Determine the (X, Y) coordinate at the center of the cell enclosing the given text.  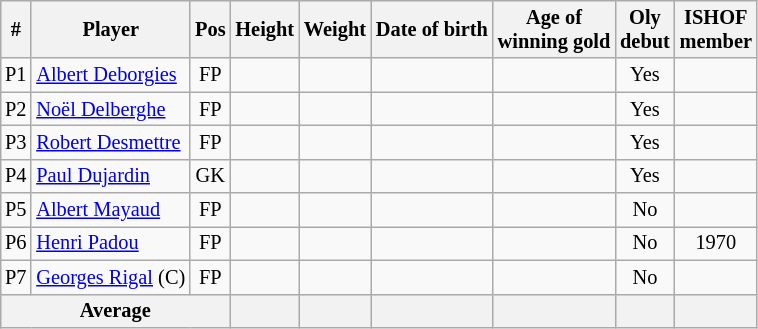
Age ofwinning gold (554, 29)
Olydebut (645, 29)
Paul Dujardin (110, 176)
Pos (210, 29)
Noël Delberghe (110, 109)
P7 (16, 277)
Player (110, 29)
Georges Rigal (C) (110, 277)
Robert Desmettre (110, 142)
Date of birth (432, 29)
Weight (335, 29)
Average (115, 311)
P4 (16, 176)
GK (210, 176)
P6 (16, 243)
P3 (16, 142)
Henri Padou (110, 243)
Albert Deborgies (110, 75)
Height (264, 29)
P1 (16, 75)
Albert Mayaud (110, 210)
P2 (16, 109)
ISHOFmember (716, 29)
P5 (16, 210)
1970 (716, 243)
# (16, 29)
